Determine the [X, Y] coordinate at the center of the cell enclosing the given text.  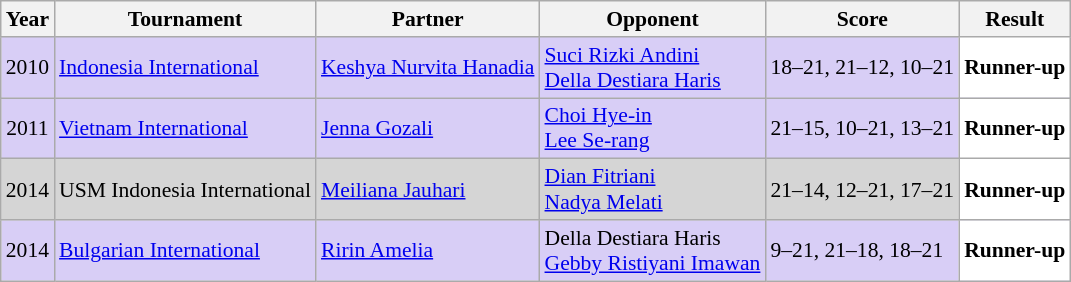
Keshya Nurvita Hanadia [428, 68]
Year [28, 19]
21–14, 12–21, 17–21 [862, 190]
Vietnam International [185, 128]
Result [1014, 19]
Choi Hye-in Lee Se-rang [652, 128]
18–21, 21–12, 10–21 [862, 68]
Jenna Gozali [428, 128]
Score [862, 19]
Tournament [185, 19]
Della Destiara Haris Gebby Ristiyani Imawan [652, 250]
USM Indonesia International [185, 190]
Indonesia International [185, 68]
21–15, 10–21, 13–21 [862, 128]
9–21, 21–18, 18–21 [862, 250]
Bulgarian International [185, 250]
Dian Fitriani Nadya Melati [652, 190]
2011 [28, 128]
Partner [428, 19]
Meiliana Jauhari [428, 190]
Suci Rizki Andini Della Destiara Haris [652, 68]
Ririn Amelia [428, 250]
2010 [28, 68]
Opponent [652, 19]
